Determine the [x, y] coordinate at the center of the cell enclosing the given text.  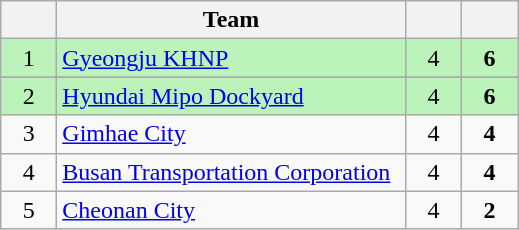
Gimhae City [232, 134]
Hyundai Mipo Dockyard [232, 96]
3 [29, 134]
Team [232, 20]
5 [29, 210]
1 [29, 58]
Busan Transportation Corporation [232, 172]
Gyeongju KHNP [232, 58]
Cheonan City [232, 210]
